From the cell containing the given text, extract its center point as (X, Y) coordinate. 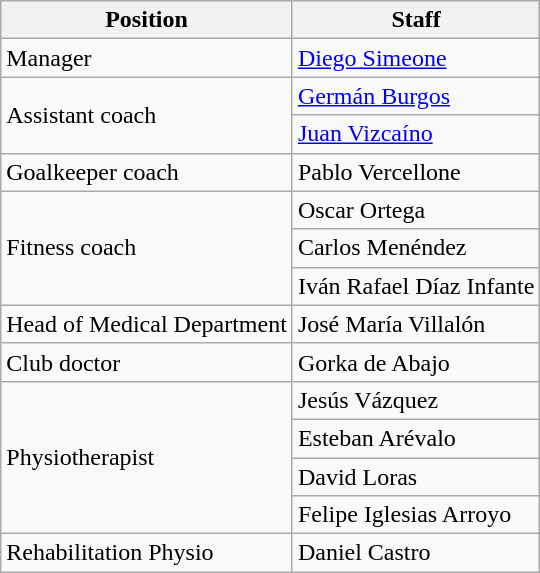
Position (147, 20)
Assistant coach (147, 115)
Juan Vizcaíno (416, 134)
Carlos Menéndez (416, 248)
Diego Simeone (416, 58)
Physiotherapist (147, 457)
Esteban Arévalo (416, 438)
Felipe Iglesias Arroyo (416, 515)
Fitness coach (147, 248)
Club doctor (147, 362)
David Loras (416, 477)
Oscar Ortega (416, 210)
Manager (147, 58)
Goalkeeper coach (147, 172)
Jesús Vázquez (416, 400)
Daniel Castro (416, 553)
Gorka de Abajo (416, 362)
Iván Rafael Díaz Infante (416, 286)
Head of Medical Department (147, 324)
José María Villalón (416, 324)
Rehabilitation Physio (147, 553)
Germán Burgos (416, 96)
Staff (416, 20)
Pablo Vercellone (416, 172)
